Pinpoint the cell where the given text exists, returning its [x, y] midpoint coordinate. 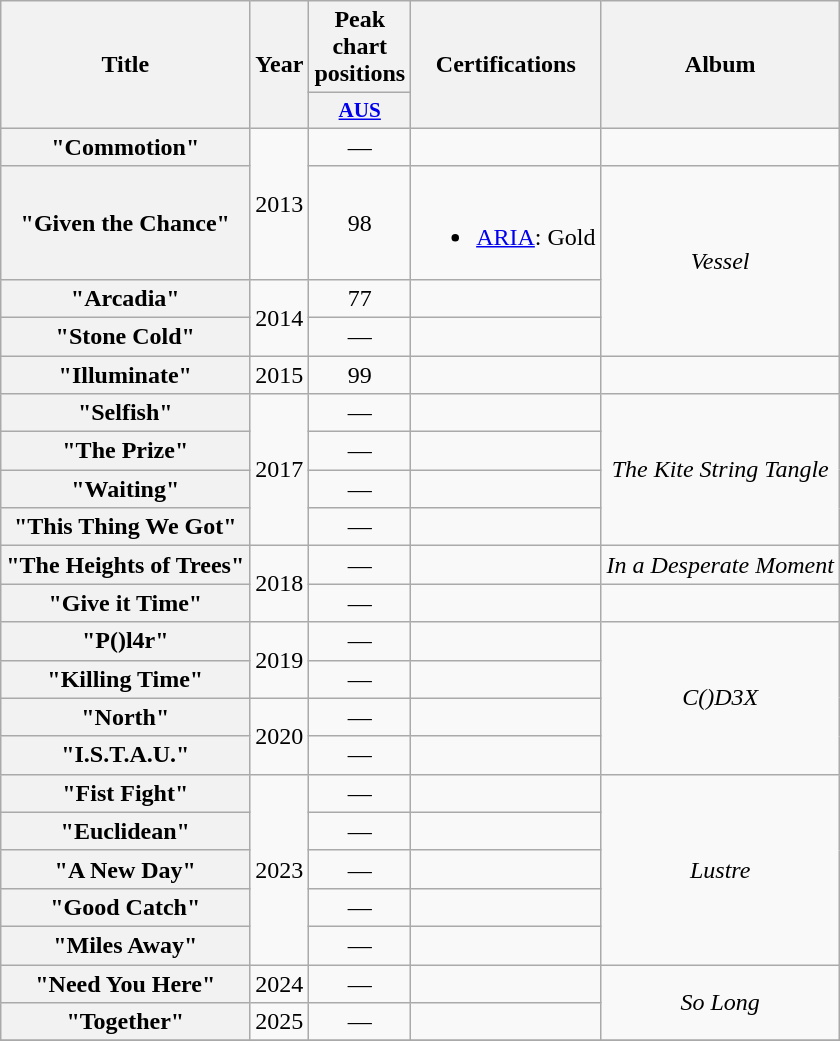
2014 [280, 317]
2015 [280, 375]
"Given the Chance" [126, 222]
"Selfish" [126, 413]
77 [360, 298]
"Killing Time" [126, 679]
"Good Catch" [126, 907]
"I.S.T.A.U." [126, 755]
"Illuminate" [126, 375]
"P()l4r" [126, 641]
AUS [360, 110]
The Kite String Tangle [720, 470]
C()D3X [720, 698]
Peak chart positions [360, 47]
"Waiting" [126, 489]
"North" [126, 717]
2023 [280, 869]
"Miles Away" [126, 945]
Year [280, 65]
2020 [280, 736]
"Together" [126, 1022]
"Commotion" [126, 147]
Title [126, 65]
So Long [720, 1002]
2019 [280, 660]
"Stone Cold" [126, 336]
Certifications [506, 65]
"Need You Here" [126, 983]
"The Heights of Trees" [126, 565]
In a Desperate Moment [720, 565]
Vessel [720, 260]
Lustre [720, 869]
2024 [280, 983]
"This Thing We Got" [126, 527]
"Give it Time" [126, 603]
"The Prize" [126, 451]
2017 [280, 470]
"Arcadia" [126, 298]
ARIA: Gold [506, 222]
98 [360, 222]
99 [360, 375]
Album [720, 65]
2018 [280, 584]
"Fist Fight" [126, 793]
"Euclidean" [126, 831]
2013 [280, 204]
"A New Day" [126, 869]
2025 [280, 1022]
